Detect which cell encompasses the target text, then output its [x, y] center coordinate. 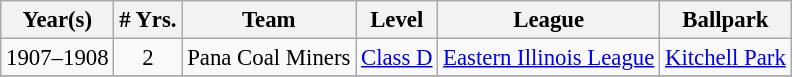
1907–1908 [58, 58]
2 [148, 58]
Year(s) [58, 20]
Level [397, 20]
Ballpark [726, 20]
Eastern Illinois League [549, 58]
Class D [397, 58]
Pana Coal Miners [269, 58]
Team [269, 20]
League [549, 20]
# Yrs. [148, 20]
Kitchell Park [726, 58]
